Output the (x, y) coordinate of the center of the cell containing the given text.  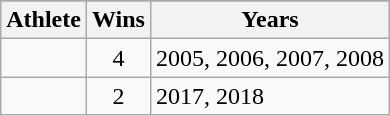
2 (118, 96)
Athlete (44, 20)
2005, 2006, 2007, 2008 (270, 58)
Wins (118, 20)
4 (118, 58)
Years (270, 20)
2017, 2018 (270, 96)
